Extract the (x, y) coordinate from the center of the cell holding the provided text.  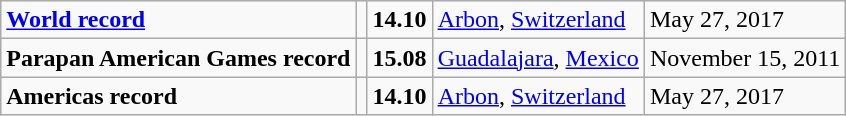
Parapan American Games record (178, 58)
November 15, 2011 (744, 58)
Guadalajara, Mexico (538, 58)
Americas record (178, 96)
15.08 (400, 58)
World record (178, 20)
